Capture the cell that displays the provided text and extract its (x, y) central coordinate. 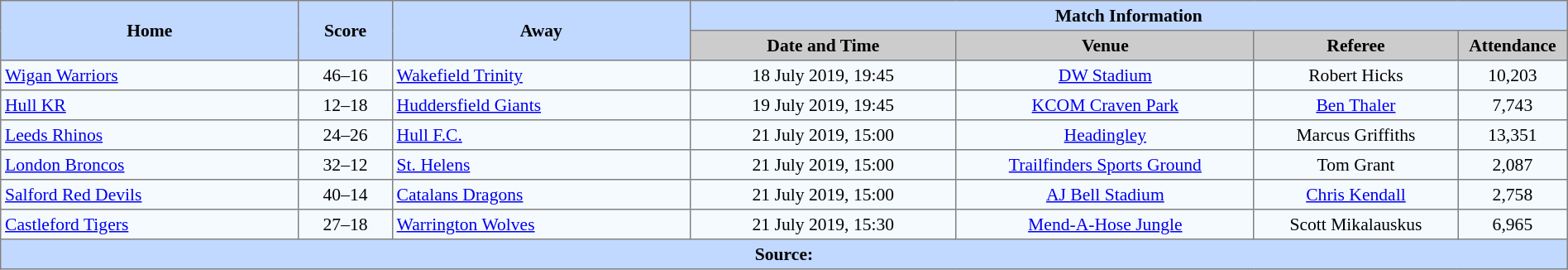
Mend-A-Hose Jungle (1105, 224)
Score (346, 31)
Wigan Warriors (150, 75)
10,203 (1513, 75)
Headingley (1105, 135)
2,758 (1513, 195)
Trailfinders Sports Ground (1105, 165)
London Broncos (150, 165)
19 July 2019, 19:45 (823, 105)
St. Helens (541, 165)
Home (150, 31)
Catalans Dragons (541, 195)
24–26 (346, 135)
12–18 (346, 105)
Attendance (1513, 46)
Robert Hicks (1355, 75)
Source: (784, 254)
AJ Bell Stadium (1105, 195)
Match Information (1128, 16)
13,351 (1513, 135)
Salford Red Devils (150, 195)
6,965 (1513, 224)
40–14 (346, 195)
Date and Time (823, 46)
Leeds Rhinos (150, 135)
2,087 (1513, 165)
Away (541, 31)
Warrington Wolves (541, 224)
Tom Grant (1355, 165)
32–12 (346, 165)
KCOM Craven Park (1105, 105)
Venue (1105, 46)
27–18 (346, 224)
Referee (1355, 46)
Chris Kendall (1355, 195)
Castleford Tigers (150, 224)
Scott Mikalauskus (1355, 224)
Marcus Griffiths (1355, 135)
21 July 2019, 15:30 (823, 224)
18 July 2019, 19:45 (823, 75)
7,743 (1513, 105)
Hull F.C. (541, 135)
Huddersfield Giants (541, 105)
46–16 (346, 75)
Hull KR (150, 105)
Ben Thaler (1355, 105)
DW Stadium (1105, 75)
Wakefield Trinity (541, 75)
